Find where the given text appears and provide that cell's center as (X, Y) coordinate. 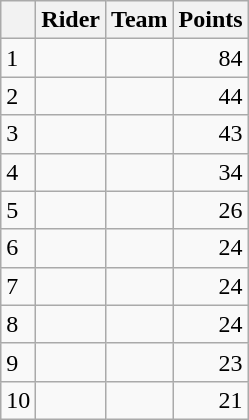
5 (18, 210)
6 (18, 248)
4 (18, 172)
34 (210, 172)
23 (210, 362)
10 (18, 400)
7 (18, 286)
Team (140, 20)
3 (18, 134)
8 (18, 324)
9 (18, 362)
Rider (71, 20)
Points (210, 20)
43 (210, 134)
26 (210, 210)
44 (210, 96)
1 (18, 58)
2 (18, 96)
21 (210, 400)
84 (210, 58)
